Provide the (x, y) coordinate of the cell's center where the given text is located.  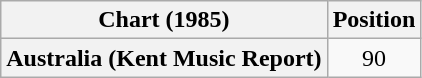
90 (374, 58)
Chart (1985) (164, 20)
Australia (Kent Music Report) (164, 58)
Position (374, 20)
